Extract the [X, Y] coordinate from the center of the cell holding the provided text.  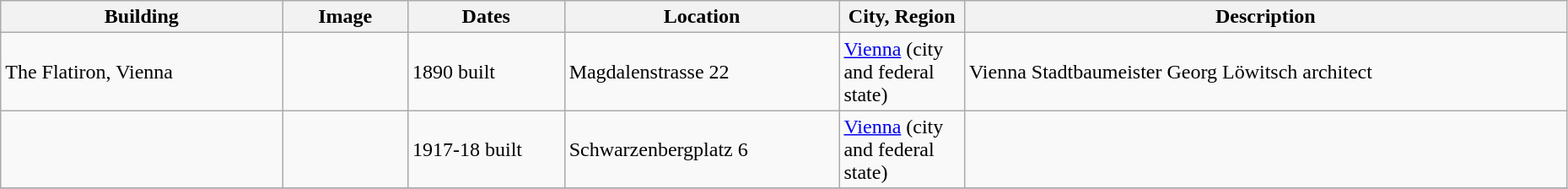
The Flatiron, Vienna [142, 72]
1890 built [486, 72]
1917-18 built [486, 149]
Dates [486, 17]
Vienna Stadtbaumeister Georg Löwitsch architect [1265, 72]
Image [346, 17]
Schwarzenbergplatz 6 [702, 149]
Building [142, 17]
Magdalenstrasse 22 [702, 72]
City, Region [903, 17]
Description [1265, 17]
Location [702, 17]
